Capture the cell that displays the provided text and extract its [x, y] central coordinate. 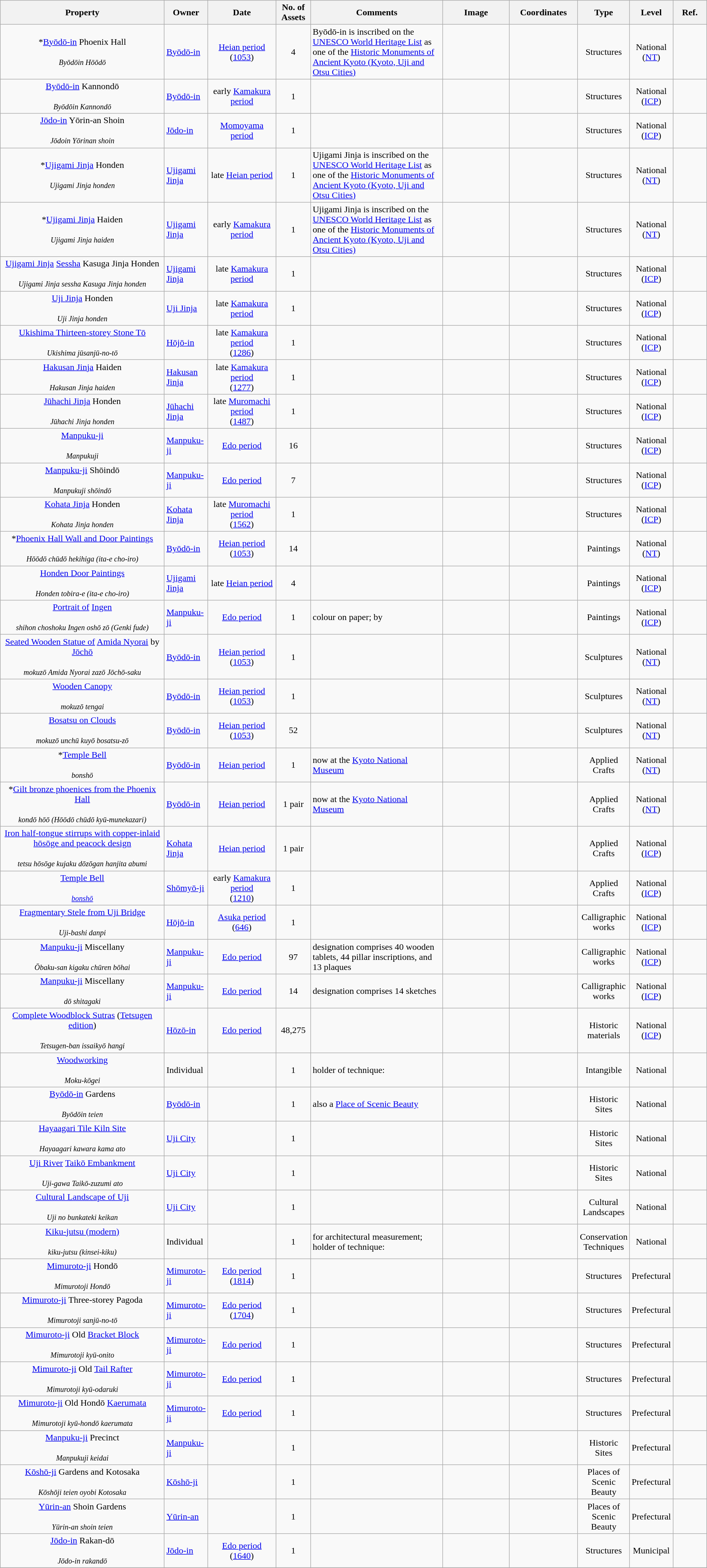
Asuka period(646) [242, 922]
Mimuroto-ji Old Hondō KaerumataMimurotoji kyū-hondō kaerumata [82, 1413]
Iron half-tongue stirrups with copper-inlaid hōsōge and peacock designtetsu hōsōge kujaku dōzōgan hanjita abumi [82, 848]
Hakusan Jinja HaidenHakusan Jinja haiden [82, 377]
48,275 [293, 1030]
Byōdō-in is inscribed on the UNESCO World Heritage List as one of the Historic Monuments of Ancient Kyoto (Kyoto, Uji and Otsu Cities) [377, 52]
Type [603, 13]
Owner [186, 13]
Kōshō-ji Gardens and KotosakaKōshōji teien oyobi Kotosaka [82, 1482]
Kohata Jinja HondenKohata Jinja honden [82, 514]
late Muromachi period(1487) [242, 411]
Edo period(1640) [242, 1550]
Momoyama period [242, 131]
Jōdo-in Rakan-dōJōdo-in rakandō [82, 1550]
Ujigami Jinja Sessha Kasuga Jinja HondenUjigami Jinja sessha Kasuga Jinja honden [82, 274]
Mimuroto-ji Old Tail RafterMimurotoji kyū-odaruki [82, 1379]
52 [293, 730]
Hōzō-in [186, 1030]
16 [293, 445]
*Temple Bellbonshō [82, 765]
Comments [377, 13]
97 [293, 957]
Byōdō-in KannondōByōdōin Kannondō [82, 96]
Complete Woodblock Sutras (Tetsugen edition)Tetsugen-ban issaikyō hangi [82, 1030]
7 [293, 480]
Kiku-jutsu (modern)kiku-jutsu (kinsei-kiku) [82, 1242]
*Byōdō-in Phoenix HallByōdōin Hōōdō [82, 52]
Shōmyō-ji [186, 888]
Bosatsu on Cloudsmokuzō unchū kuyō bosatsu-zō [82, 730]
Uji River Taikō EmbankmentUji-gawa Taikō-zuzumi ato [82, 1173]
Uji Jinja [186, 308]
Edo period(1704) [242, 1310]
also a Place of Scenic Beauty [377, 1104]
*Gilt bronze phoenices from the Phoenix Hallkondō hōō (Hōōdō chūdō kyū-munekazari) [82, 804]
Edo period(1814) [242, 1276]
holder of technique: [377, 1070]
Yūrin-an [186, 1516]
Date [242, 13]
ConservationTechniques [603, 1242]
Seated Wooden Statue of Amida Nyorai by Jōchōmokuzō Amida Nyorai zazō Jōchō-saku [82, 657]
Cultural Landscape of UjiUji no bunkateki keikan [82, 1207]
Intangible [603, 1070]
*Ujigami Jinja HaidenUjigami Jinja haiden [82, 229]
Property [82, 13]
*Phoenix Hall Wall and Door PaintingsHōōdō chūdō hekihiga (ita-e cho-iro) [82, 549]
late Kamakura period(1277) [242, 377]
designation comprises 40 wooden tablets, 44 pillar inscriptions, and 13 plaques [377, 957]
Manpuku-ji PrecinctManpukuji keidai [82, 1447]
Coordinates [543, 13]
Portrait of Ingenshihon choshoku Ingen oshō zō (Genki fude) [82, 617]
Kōshō-ji [186, 1482]
WoodworkingMoku-kōgei [82, 1070]
Manpuku-ji ShōindōManpukuji shōindō [82, 480]
Jūhachi Jinja HondenJūhachi Jinja honden [82, 411]
Image [476, 13]
Hayaagari Tile Kiln SiteHayaagari kawara kama ato [82, 1139]
Manpuku-ji Miscellanydō shitagaki [82, 991]
Municipal [651, 1550]
Honden Door PaintingsHonden tobira-e (ita-e cho-iro) [82, 583]
late Muromachi period(1562) [242, 514]
Hakusan Jinja [186, 377]
No. of Assets [293, 13]
colour on paper; by [377, 617]
Yūrin-an Shoin GardensYūrin-an shoin teien [82, 1516]
Ukishima Thirteen-storey Stone TōUkishima jūsanjū-no-tō [82, 342]
Temple Bellbonshō [82, 888]
Jūhachi Jinja [186, 411]
Level [651, 13]
Jōdo-in Yōrin-an ShoinJōdoin Yōrinan shoin [82, 131]
for architectural measurement; holder of technique: [377, 1242]
Manpuku-jiManpukuji [82, 445]
Mimuroto-ji Old Bracket BlockMimurotoji kyū-onito [82, 1345]
Mimuroto-ji Three-storey PagodaMimurotoji sanjū-no-tō [82, 1310]
Manpuku-ji MiscellanyŌbaku-san kigaku chūren bōhai [82, 957]
early Kamakura period(1210) [242, 888]
Historicmaterials [603, 1030]
Fragmentary Stele from Uji BridgeUji-bashi danpi [82, 922]
Ref. [690, 13]
Uji Jinja HondenUji Jinja honden [82, 308]
designation comprises 14 sketches [377, 991]
late Kamakura period(1286) [242, 342]
*Ujigami Jinja HondenUjigami Jinja honden [82, 175]
Mimuroto-ji HondōMimurotoji Hondō [82, 1276]
Wooden Canopymokuzō tengai [82, 696]
Byōdō-in GardensByōdōin teien [82, 1104]
CulturalLandscapes [603, 1207]
